Find where the given text appears and provide that cell's center as [x, y] coordinate. 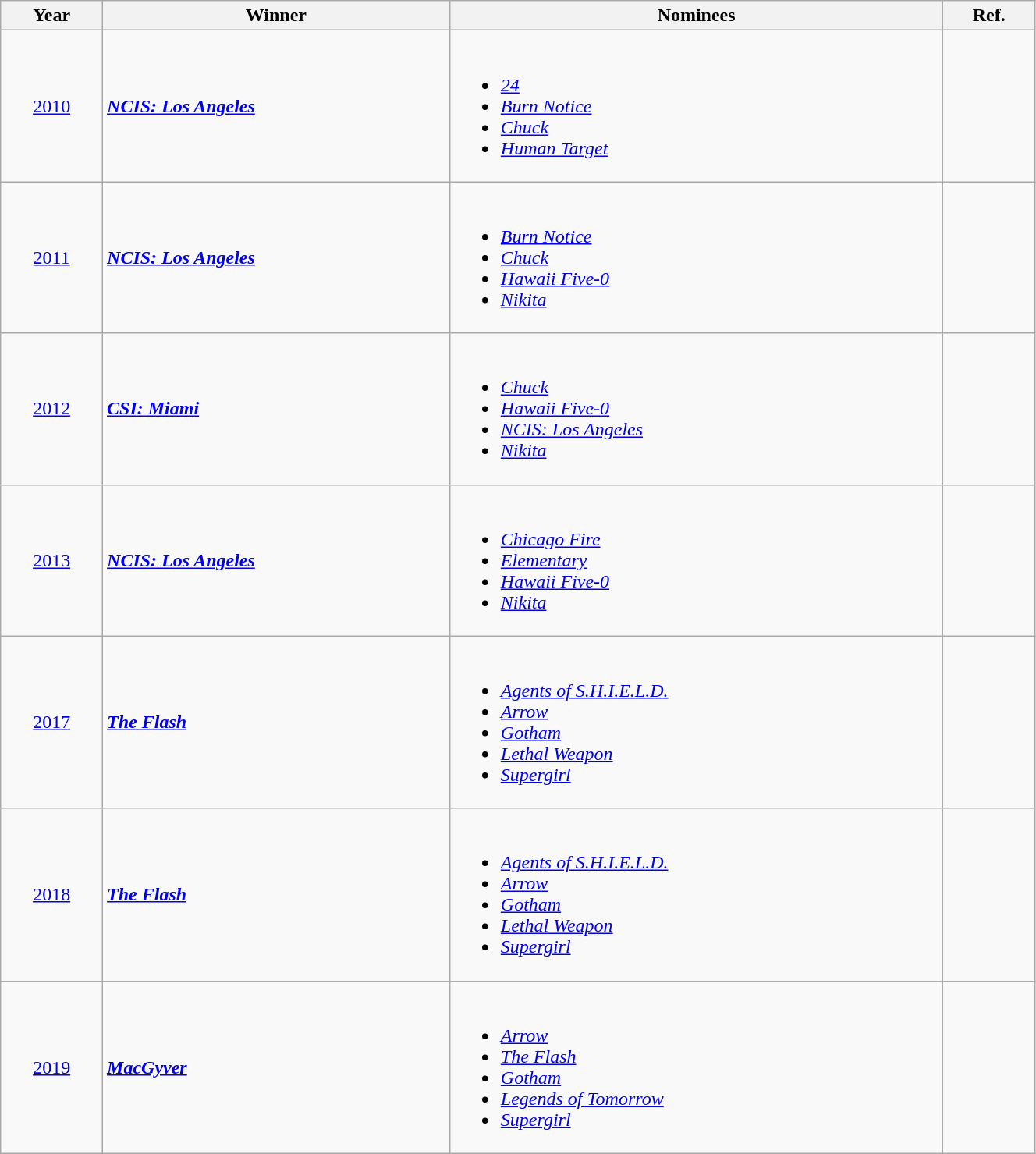
ChuckHawaii Five-0NCIS: Los AngelesNikita [696, 409]
ArrowThe FlashGothamLegends of TomorrowSupergirl [696, 1067]
2012 [51, 409]
2010 [51, 106]
Nominees [696, 16]
2017 [51, 723]
2011 [51, 257]
Year [51, 16]
Winner [276, 16]
2019 [51, 1067]
CSI: Miami [276, 409]
Ref. [989, 16]
Chicago FireElementaryHawaii Five-0Nikita [696, 560]
2018 [51, 894]
MacGyver [276, 1067]
Burn NoticeChuckHawaii Five-0Nikita [696, 257]
2013 [51, 560]
24Burn NoticeChuckHuman Target [696, 106]
